Identify which cell holds the provided text, then report its (x, y) central coordinate. 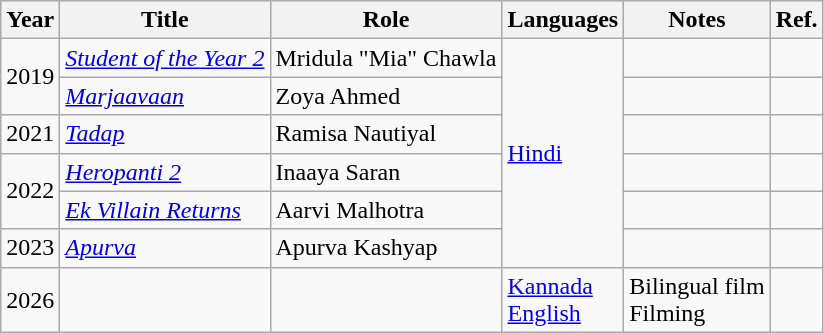
2021 (30, 134)
Apurva (165, 248)
Zoya Ahmed (386, 96)
Year (30, 20)
2022 (30, 191)
Ramisa Nautiyal (386, 134)
Title (165, 20)
Student of the Year 2 (165, 58)
2023 (30, 248)
2019 (30, 77)
KannadaEnglish (563, 300)
Heropanti 2 (165, 172)
Marjaavaan (165, 96)
Apurva Kashyap (386, 248)
Bilingual filmFilming (697, 300)
Tadap (165, 134)
Ref. (796, 20)
Role (386, 20)
Ek Villain Returns (165, 210)
2026 (30, 300)
Inaaya Saran (386, 172)
Languages (563, 20)
Mridula "Mia" Chawla (386, 58)
Aarvi Malhotra (386, 210)
Hindi (563, 153)
Notes (697, 20)
